Search for the cell housing the specified text and yield its [x, y] center coordinate. 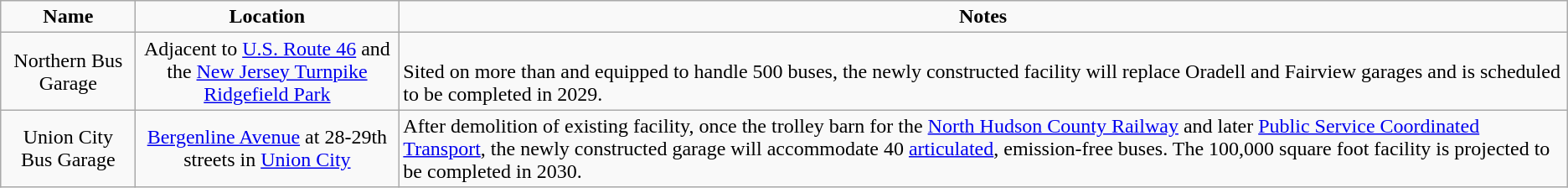
Bergenline Avenue at 28-29th streets in Union City [267, 149]
Notes [983, 17]
Location [267, 17]
Adjacent to U.S. Route 46 and the New Jersey TurnpikeRidgefield Park [267, 71]
Union City Bus Garage [69, 149]
Northern Bus Garage [69, 71]
Name [69, 17]
